Scan for the cell matching the given text and deliver its [x, y] coordinate at center. 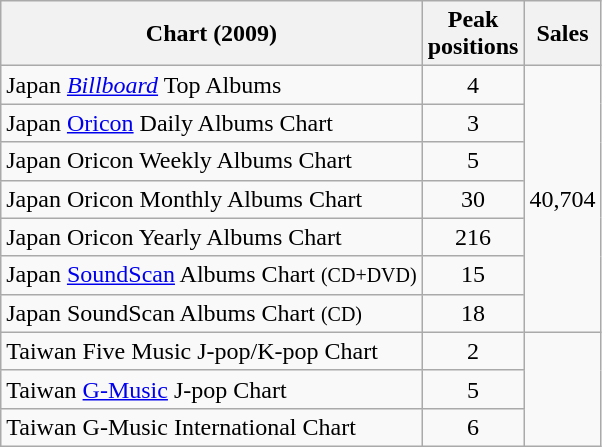
Japan Oricon Weekly Albums Chart [212, 161]
3 [473, 123]
40,704 [562, 199]
2 [473, 351]
Sales [562, 34]
Japan Oricon Monthly Albums Chart [212, 199]
Japan Billboard Top Albums [212, 85]
Japan SoundScan Albums Chart (CD) [212, 313]
Japan Oricon Yearly Albums Chart [212, 237]
Taiwan Five Music J-pop/K-pop Chart [212, 351]
Japan SoundScan Albums Chart (CD+DVD) [212, 275]
Chart (2009) [212, 34]
Peakpositions [473, 34]
Japan Oricon Daily Albums Chart [212, 123]
216 [473, 237]
6 [473, 427]
18 [473, 313]
15 [473, 275]
Taiwan G-Music J-pop Chart [212, 389]
30 [473, 199]
Taiwan G-Music International Chart [212, 427]
4 [473, 85]
